Scan for the cell matching the given text and deliver its [X, Y] coordinate at center. 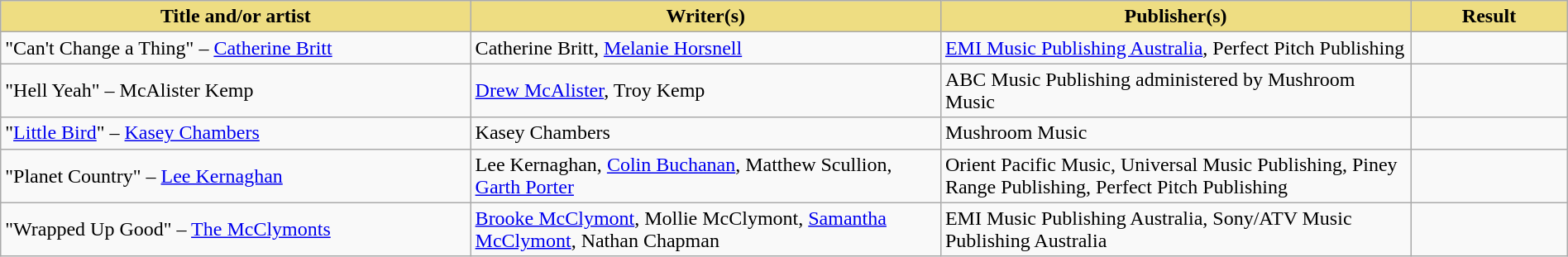
Publisher(s) [1175, 17]
Orient Pacific Music, Universal Music Publishing, Piney Range Publishing, Perfect Pitch Publishing [1175, 175]
"Planet Country" – Lee Kernaghan [236, 175]
EMI Music Publishing Australia, Sony/ATV Music Publishing Australia [1175, 230]
Writer(s) [705, 17]
"Can't Change a Thing" – Catherine Britt [236, 48]
Catherine Britt, Melanie Horsnell [705, 48]
ABC Music Publishing administered by Mushroom Music [1175, 91]
Mushroom Music [1175, 133]
Drew McAlister, Troy Kemp [705, 91]
Lee Kernaghan, Colin Buchanan, Matthew Scullion, Garth Porter [705, 175]
"Hell Yeah" – McAlister Kemp [236, 91]
EMI Music Publishing Australia, Perfect Pitch Publishing [1175, 48]
"Little Bird" – Kasey Chambers [236, 133]
Brooke McClymont, Mollie McClymont, Samantha McClymont, Nathan Chapman [705, 230]
Title and/or artist [236, 17]
"Wrapped Up Good" – The McClymonts [236, 230]
Kasey Chambers [705, 133]
Result [1489, 17]
